Scan for the cell matching the given text and deliver its (x, y) coordinate at center. 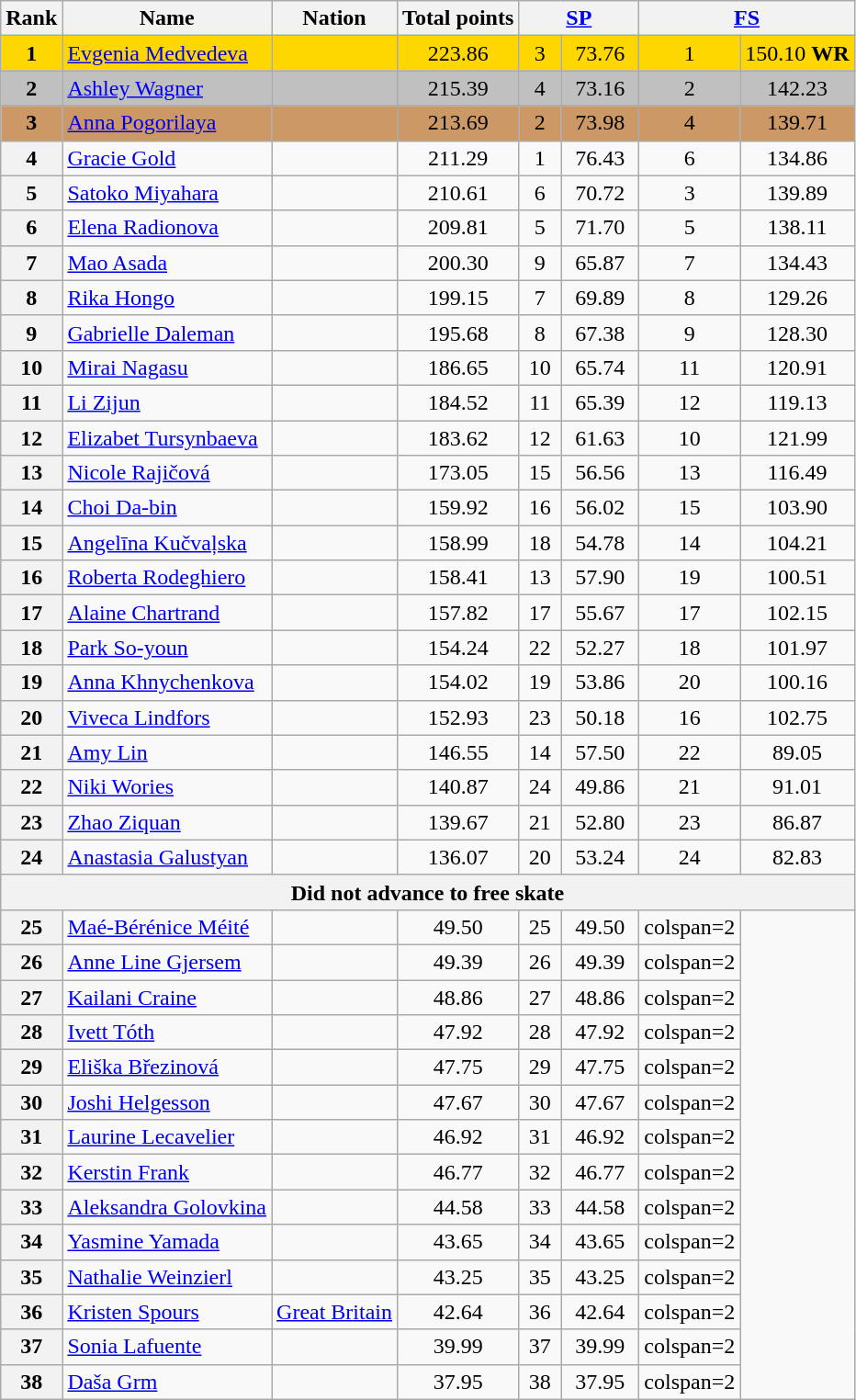
56.56 (601, 473)
Gabrielle Daleman (167, 333)
116.49 (797, 473)
183.62 (458, 438)
Roberta Rodeghiero (167, 578)
Mirai Nagasu (167, 367)
73.76 (601, 53)
Nathalie Weinzierl (167, 1277)
Anna Pogorilaya (167, 123)
119.13 (797, 402)
173.05 (458, 473)
Maé-Bérénice Méité (167, 927)
199.15 (458, 298)
186.65 (458, 367)
138.11 (797, 228)
Rank (31, 18)
Satoko Miyahara (167, 193)
142.23 (797, 88)
158.99 (458, 543)
215.39 (458, 88)
Gracie Gold (167, 158)
Name (167, 18)
Total points (458, 18)
Elena Radionova (167, 228)
73.98 (601, 123)
Kailani Craine (167, 997)
211.29 (458, 158)
Li Zijun (167, 402)
53.24 (601, 857)
SP (579, 18)
53.86 (601, 683)
209.81 (458, 228)
Mao Asada (167, 263)
Alaine Chartrand (167, 613)
73.16 (601, 88)
54.78 (601, 543)
139.89 (797, 193)
Niki Wories (167, 787)
61.63 (601, 438)
Nation (334, 18)
Anne Line Gjersem (167, 962)
Eliška Březinová (167, 1067)
120.91 (797, 367)
71.70 (601, 228)
Amy Lin (167, 752)
Joshi Helgesson (167, 1102)
223.86 (458, 53)
Evgenia Medvedeva (167, 53)
52.27 (601, 648)
134.43 (797, 263)
56.02 (601, 508)
184.52 (458, 402)
50.18 (601, 717)
158.41 (458, 578)
103.90 (797, 508)
86.87 (797, 822)
Rika Hongo (167, 298)
157.82 (458, 613)
136.07 (458, 857)
101.97 (797, 648)
154.02 (458, 683)
Anna Khnychenkova (167, 683)
134.86 (797, 158)
89.05 (797, 752)
Ashley Wagner (167, 88)
69.89 (601, 298)
Choi Da-bin (167, 508)
57.50 (601, 752)
100.16 (797, 683)
129.26 (797, 298)
159.92 (458, 508)
Great Britain (334, 1312)
152.93 (458, 717)
49.86 (601, 787)
82.83 (797, 857)
210.61 (458, 193)
128.30 (797, 333)
154.24 (458, 648)
Viveca Lindfors (167, 717)
Ivett Tóth (167, 1033)
146.55 (458, 752)
Park So-youn (167, 648)
102.75 (797, 717)
Kerstin Frank (167, 1172)
67.38 (601, 333)
65.74 (601, 367)
102.15 (797, 613)
Nicole Rajičová (167, 473)
Elizabet Tursynbaeva (167, 438)
76.43 (601, 158)
Zhao Ziquan (167, 822)
FS (747, 18)
65.39 (601, 402)
52.80 (601, 822)
70.72 (601, 193)
65.87 (601, 263)
55.67 (601, 613)
Kristen Spours (167, 1312)
Sonia Lafuente (167, 1347)
Did not advance to free skate (428, 892)
195.68 (458, 333)
200.30 (458, 263)
91.01 (797, 787)
57.90 (601, 578)
Yasmine Yamada (167, 1242)
139.71 (797, 123)
140.87 (458, 787)
Aleksandra Golovkina (167, 1207)
121.99 (797, 438)
100.51 (797, 578)
Daša Grm (167, 1382)
Anastasia Galustyan (167, 857)
Laurine Lecavelier (167, 1137)
139.67 (458, 822)
150.10 WR (797, 53)
213.69 (458, 123)
104.21 (797, 543)
Angelīna Kučvaļska (167, 543)
